Return [x, y] of the center of cell containing provided text 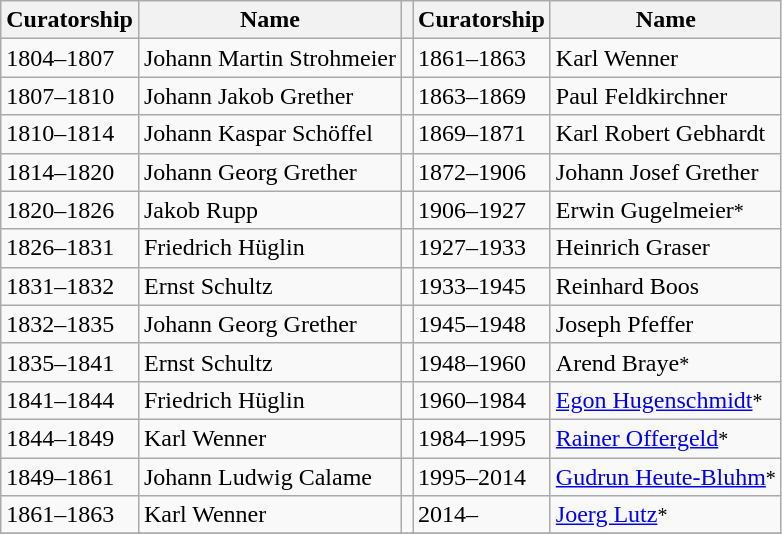
Heinrich Graser [666, 248]
Arend Braye* [666, 362]
1995–2014 [482, 477]
Johann Ludwig Calame [270, 477]
2014– [482, 515]
1872–1906 [482, 172]
Karl Robert Gebhardt [666, 134]
Gudrun Heute-Bluhm* [666, 477]
1810–1814 [70, 134]
Jakob Rupp [270, 210]
Joerg Lutz* [666, 515]
1960–1984 [482, 400]
Erwin Gugelmeier* [666, 210]
1849–1861 [70, 477]
1807–1810 [70, 96]
Egon Hugenschmidt* [666, 400]
1826–1831 [70, 248]
Johann Jakob Grether [270, 96]
1804–1807 [70, 58]
1844–1849 [70, 438]
Reinhard Boos [666, 286]
1927–1933 [482, 248]
Rainer Offergeld* [666, 438]
Paul Feldkirchner [666, 96]
1984–1995 [482, 438]
1945–1948 [482, 324]
1820–1826 [70, 210]
1835–1841 [70, 362]
Joseph Pfeffer [666, 324]
1948–1960 [482, 362]
1869–1871 [482, 134]
1832–1835 [70, 324]
1814–1820 [70, 172]
1841–1844 [70, 400]
1863–1869 [482, 96]
1933–1945 [482, 286]
1831–1832 [70, 286]
Johann Kaspar Schöffel [270, 134]
Johann Martin Strohmeier [270, 58]
1906–1927 [482, 210]
Johann Josef Grether [666, 172]
